Locate the cell with the specified text and output its (X, Y) center coordinate. 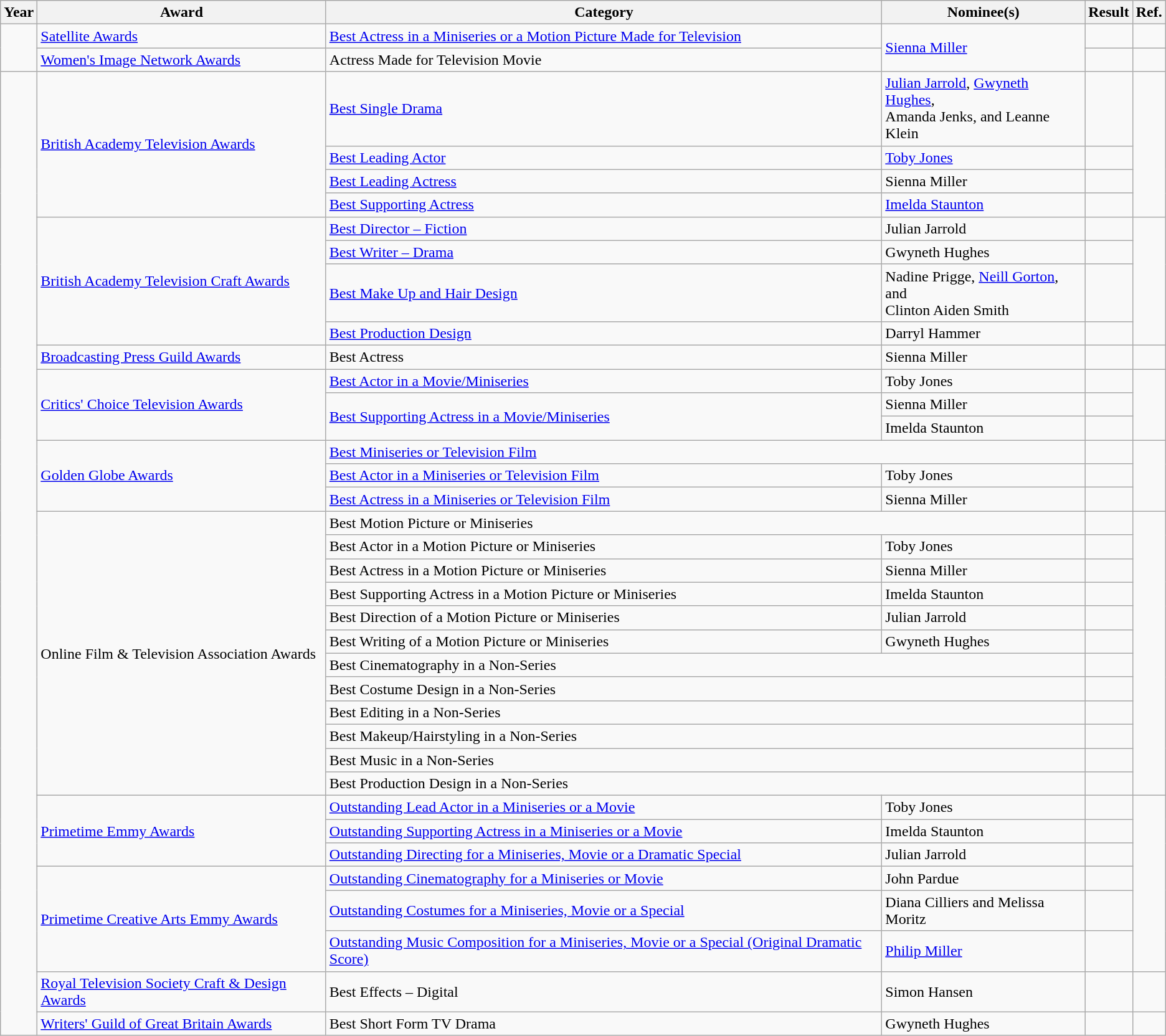
Best Editing in a Non-Series (705, 712)
Best Actor in a Motion Picture or Miniseries (604, 547)
Best Writing of a Motion Picture or Miniseries (604, 641)
Outstanding Directing for a Miniseries, Movie or a Dramatic Special (604, 855)
Best Music in a Non-Series (705, 760)
Golden Globe Awards (182, 476)
Online Film & Television Association Awards (182, 654)
Award (182, 12)
Nominee(s) (984, 12)
Best Leading Actress (604, 181)
Philip Miller (984, 951)
Outstanding Lead Actor in a Miniseries or a Movie (604, 808)
Best Makeup/Hairstyling in a Non-Series (705, 736)
Best Actress in a Miniseries or a Motion Picture Made for Television (604, 36)
Simon Hansen (984, 991)
Best Director – Fiction (604, 228)
Best Supporting Actress in a Movie/Miniseries (604, 417)
Best Actress in a Motion Picture or Miniseries (604, 570)
Darryl Hammer (984, 333)
Result (1109, 12)
Women's Image Network Awards (182, 60)
Outstanding Cinematography for a Miniseries or Movie (604, 878)
Best Single Drama (604, 108)
Primetime Emmy Awards (182, 831)
British Academy Television Craft Awards (182, 281)
Best Costume Design in a Non-Series (705, 689)
Best Actor in a Miniseries or Television Film (604, 476)
Julian Jarrold, Gwyneth Hughes, Amanda Jenks, and Leanne Klein (984, 108)
Nadine Prigge, Neill Gorton, and Clinton Aiden Smith (984, 293)
John Pardue (984, 878)
Best Make Up and Hair Design (604, 293)
Best Writer – Drama (604, 252)
Outstanding Music Composition for a Miniseries, Movie or a Special (Original Dramatic Score) (604, 951)
Outstanding Costumes for a Miniseries, Movie or a Special (604, 910)
Outstanding Supporting Actress in a Miniseries or a Movie (604, 831)
Primetime Creative Arts Emmy Awards (182, 919)
Best Short Form TV Drama (604, 1024)
Ref. (1149, 12)
Category (604, 12)
Writers' Guild of Great Britain Awards (182, 1024)
Best Motion Picture or Miniseries (705, 523)
Critics' Choice Television Awards (182, 404)
Best Actor in a Movie/Miniseries (604, 380)
Actress Made for Television Movie (604, 60)
Satellite Awards (182, 36)
Diana Cilliers and Melissa Moritz (984, 910)
Year (19, 12)
Best Supporting Actress in a Motion Picture or Miniseries (604, 594)
Best Production Design (604, 333)
Best Supporting Actress (604, 205)
Best Miniseries or Television Film (705, 452)
Best Actress (604, 357)
Best Leading Actor (604, 158)
British Academy Television Awards (182, 144)
Best Effects – Digital (604, 991)
Best Direction of a Motion Picture or Miniseries (604, 618)
Royal Television Society Craft & Design Awards (182, 991)
Best Actress in a Miniseries or Television Film (604, 499)
Broadcasting Press Guild Awards (182, 357)
Best Production Design in a Non-Series (705, 784)
Best Cinematography in a Non-Series (705, 665)
